Locate the cell with the specified text and output its [x, y] center coordinate. 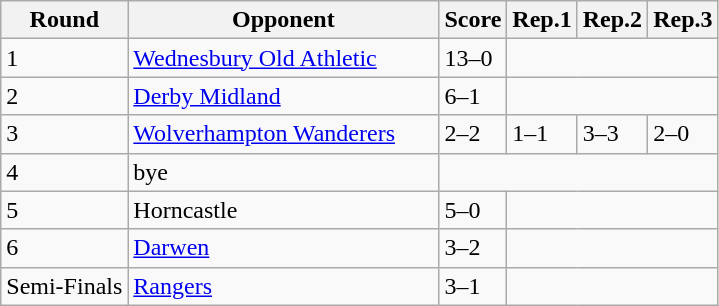
Horncastle [284, 210]
Round [64, 20]
3 [64, 134]
Wolverhampton Wanderers [284, 134]
5–0 [473, 210]
Rangers [284, 286]
Rep.1 [542, 20]
2 [64, 96]
5 [64, 210]
bye [284, 172]
Opponent [284, 20]
Derby Midland [284, 96]
2–2 [473, 134]
3–2 [473, 248]
Wednesbury Old Athletic [284, 58]
6 [64, 248]
Semi-Finals [64, 286]
Rep.3 [683, 20]
6–1 [473, 96]
4 [64, 172]
Rep.2 [612, 20]
2–0 [683, 134]
1 [64, 58]
3–1 [473, 286]
Score [473, 20]
Darwen [284, 248]
3–3 [612, 134]
1–1 [542, 134]
13–0 [473, 58]
